Identify which cell holds the provided text, then report its [x, y] central coordinate. 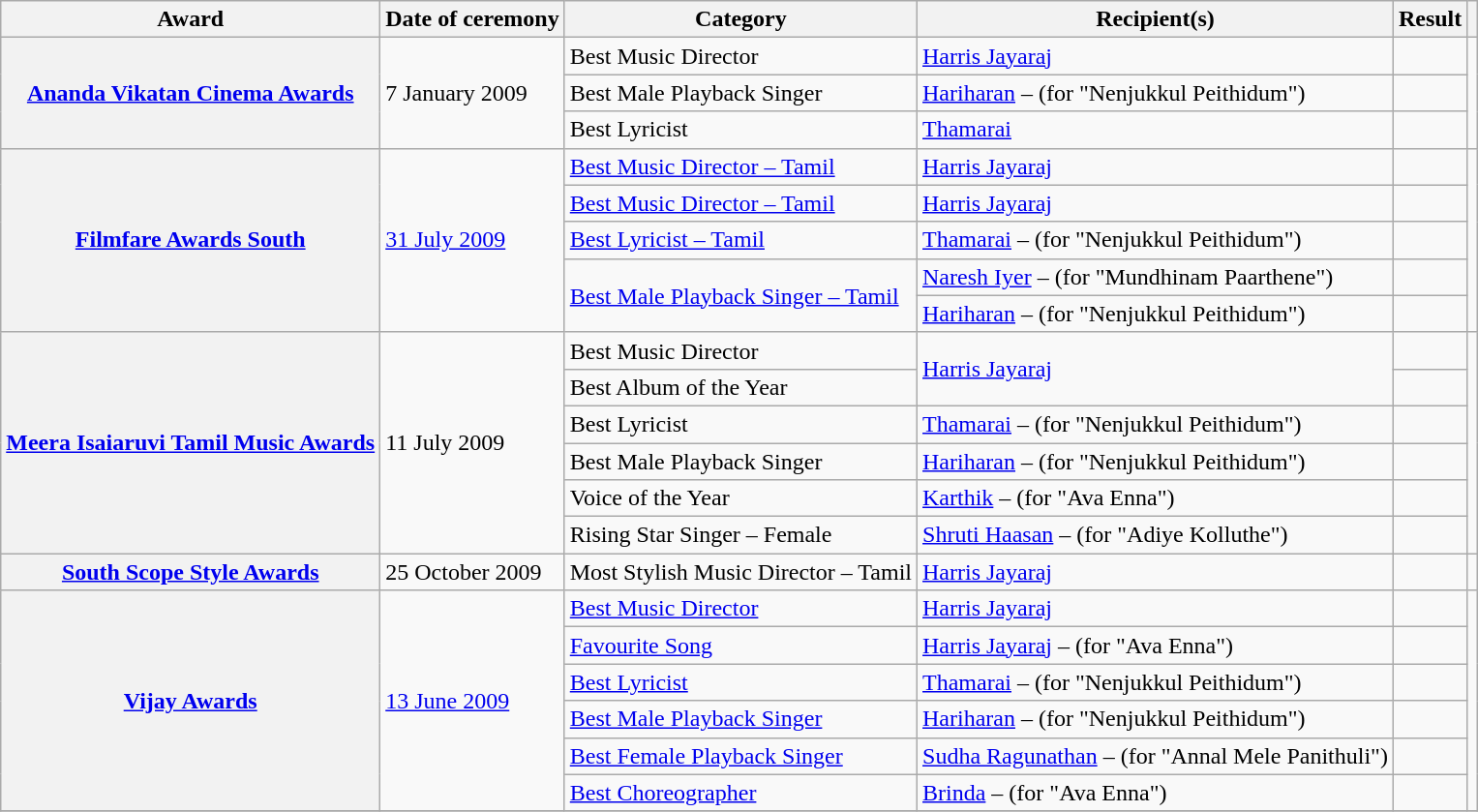
11 July 2009 [472, 442]
Best Lyricist – Tamil [740, 240]
Category [740, 19]
Filmfare Awards South [191, 240]
Thamarai [1156, 130]
Best Album of the Year [740, 387]
Sudha Ragunathan – (for "Annal Mele Panithuli") [1156, 756]
Favourite Song [740, 646]
Karthik – (for "Ava Enna") [1156, 498]
Shruti Haasan – (for "Adiye Kolluthe") [1156, 535]
Voice of the Year [740, 498]
7 January 2009 [472, 93]
31 July 2009 [472, 240]
Best Male Playback Singer – Tamil [740, 295]
Meera Isaiaruvi Tamil Music Awards [191, 442]
25 October 2009 [472, 572]
South Scope Style Awards [191, 572]
Best Choreographer [740, 793]
Date of ceremony [472, 19]
Recipient(s) [1156, 19]
Award [191, 19]
Result [1430, 19]
13 June 2009 [472, 701]
Best Female Playback Singer [740, 756]
Rising Star Singer – Female [740, 535]
Brinda – (for "Ava Enna") [1156, 793]
Most Stylish Music Director – Tamil [740, 572]
Vijay Awards [191, 701]
Ananda Vikatan Cinema Awards [191, 93]
Harris Jayaraj – (for "Ava Enna") [1156, 646]
Naresh Iyer – (for "Mundhinam Paarthene") [1156, 277]
